Capture the cell that displays the provided text and extract its [X, Y] central coordinate. 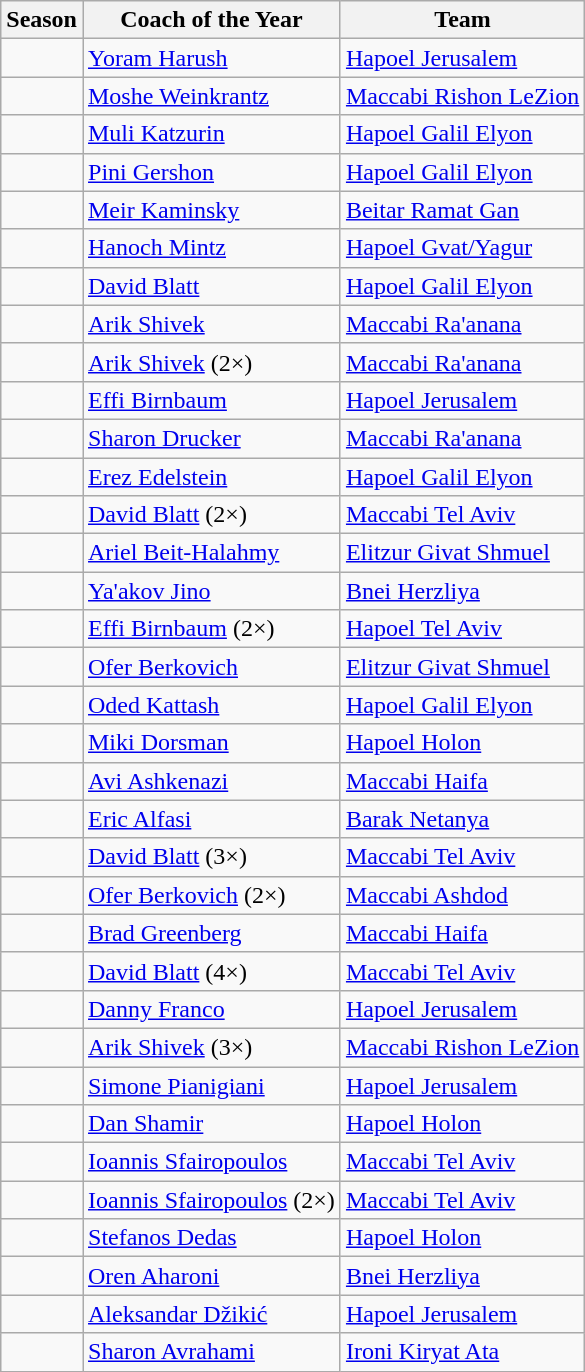
Stefanos Dedas [211, 1238]
Sharon Drucker [211, 438]
Season [42, 20]
Meir Kaminsky [211, 210]
Miki Dorsman [211, 743]
Arik Shivek [211, 324]
Ofer Berkovich [211, 667]
Arik Shivek (3×) [211, 1047]
Hapoel Gvat/Yagur [462, 248]
Beitar Ramat Gan [462, 210]
Moshe Weinkrantz [211, 96]
Ioannis Sfairopoulos [211, 1162]
Danny Franco [211, 1009]
Ya'akov Jino [211, 591]
Aleksandar Džikić [211, 1314]
Sharon Avrahami [211, 1352]
Hanoch Mintz [211, 248]
Ofer Berkovich (2×) [211, 895]
Simone Pianigiani [211, 1085]
Coach of the Year [211, 20]
Ariel Beit-Halahmy [211, 553]
Team [462, 20]
Maccabi Ashdod [462, 895]
Effi Birnbaum (2×) [211, 629]
Ironi Kiryat Ata [462, 1352]
Yoram Harush [211, 58]
Brad Greenberg [211, 933]
Pini Gershon [211, 172]
David Blatt (2×) [211, 515]
Avi Ashkenazi [211, 781]
Hapoel Tel Aviv [462, 629]
Erez Edelstein [211, 477]
Ioannis Sfairopoulos (2×) [211, 1200]
David Blatt (3×) [211, 857]
Oded Kattash [211, 705]
Oren Aharoni [211, 1276]
David Blatt (4×) [211, 971]
Eric Alfasi [211, 819]
Effi Birnbaum [211, 400]
Dan Shamir [211, 1124]
Barak Netanya [462, 819]
Arik Shivek (2×) [211, 362]
David Blatt [211, 286]
Muli Katzurin [211, 134]
